Find where the given text appears and provide that cell's center as [X, Y] coordinate. 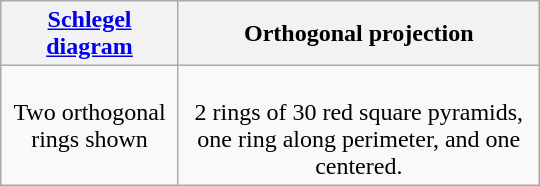
Orthogonal projection [358, 34]
Two orthogonal rings shown [90, 126]
2 rings of 30 red square pyramids, one ring along perimeter, and one centered. [358, 126]
Schlegel diagram [90, 34]
